Capture the cell that displays the provided text and extract its [x, y] central coordinate. 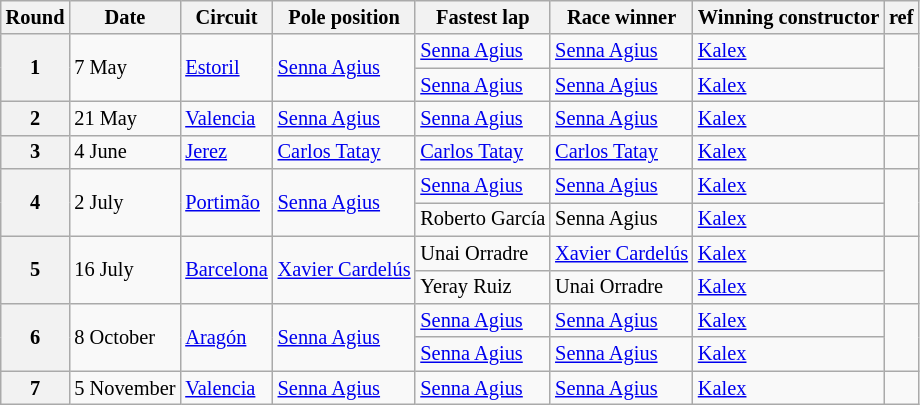
3 [36, 152]
7 May [124, 68]
7 [36, 388]
Circuit [226, 17]
Aragón [226, 336]
Fastest lap [482, 17]
Jerez [226, 152]
6 [36, 336]
16 July [124, 270]
4 [36, 202]
4 June [124, 152]
1 [36, 68]
Pole position [344, 17]
5 [36, 270]
Yeray Ruiz [482, 287]
Winning constructor [788, 17]
Roberto García [482, 219]
ref [901, 17]
Estoril [226, 68]
Round [36, 17]
2 [36, 118]
Date [124, 17]
8 October [124, 336]
Barcelona [226, 270]
Portimão [226, 202]
21 May [124, 118]
Race winner [622, 17]
2 July [124, 202]
5 November [124, 388]
